Extract the [X, Y] coordinate from the center of the cell holding the provided text.  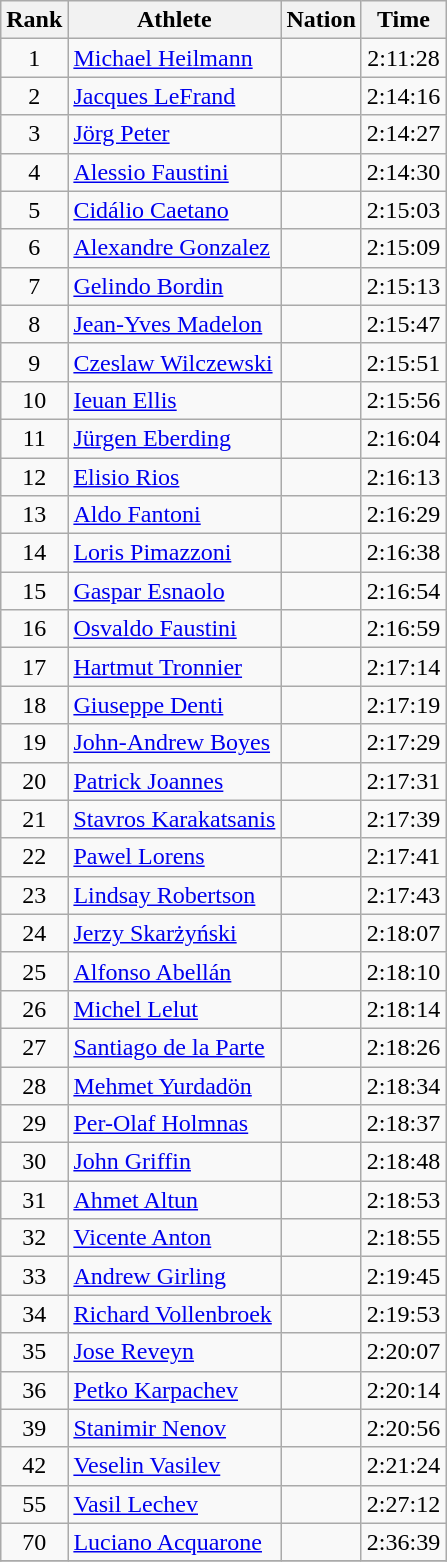
2:18:37 [403, 1124]
9 [34, 362]
Jacques LeFrand [174, 96]
Jürgen Eberding [174, 438]
Ieuan Ellis [174, 400]
2:18:10 [403, 971]
2:15:56 [403, 400]
2:15:13 [403, 286]
2:17:19 [403, 705]
36 [34, 1390]
6 [34, 248]
26 [34, 1009]
Jörg Peter [174, 134]
24 [34, 933]
2:16:13 [403, 477]
18 [34, 705]
2:14:27 [403, 134]
2:16:59 [403, 629]
2:16:38 [403, 553]
20 [34, 781]
2:19:53 [403, 1314]
Jean-Yves Madelon [174, 324]
Michael Heilmann [174, 58]
Vicente Anton [174, 1238]
12 [34, 477]
2:11:28 [403, 58]
Aldo Fantoni [174, 515]
2:18:34 [403, 1085]
19 [34, 743]
Santiago de la Parte [174, 1047]
Alfonso Abellán [174, 971]
2:17:14 [403, 667]
Luciano Acquarone [174, 1542]
Andrew Girling [174, 1276]
25 [34, 971]
Gelindo Bordin [174, 286]
2:20:07 [403, 1352]
5 [34, 210]
42 [34, 1466]
2:17:39 [403, 819]
Richard Vollenbroek [174, 1314]
23 [34, 895]
2:17:31 [403, 781]
2:15:47 [403, 324]
29 [34, 1124]
Elisio Rios [174, 477]
Giuseppe Denti [174, 705]
2:36:39 [403, 1542]
2:15:03 [403, 210]
Mehmet Yurdadön [174, 1085]
2:27:12 [403, 1504]
2:18:53 [403, 1200]
10 [34, 400]
17 [34, 667]
27 [34, 1047]
Alessio Faustini [174, 172]
2:16:54 [403, 591]
2:14:30 [403, 172]
3 [34, 134]
John-Andrew Boyes [174, 743]
2:21:24 [403, 1466]
2:18:07 [403, 933]
2:20:56 [403, 1428]
Time [403, 20]
39 [34, 1428]
33 [34, 1276]
2:16:29 [403, 515]
2:15:51 [403, 362]
Cidálio Caetano [174, 210]
34 [34, 1314]
15 [34, 591]
Loris Pimazzoni [174, 553]
55 [34, 1504]
2:18:26 [403, 1047]
Czeslaw Wilczewski [174, 362]
2:20:14 [403, 1390]
Lindsay Robertson [174, 895]
35 [34, 1352]
Rank [34, 20]
Osvaldo Faustini [174, 629]
Michel Lelut [174, 1009]
Ahmet Altun [174, 1200]
8 [34, 324]
22 [34, 857]
2:18:55 [403, 1238]
Gaspar Esnaolo [174, 591]
Veselin Vasilev [174, 1466]
2 [34, 96]
Jose Reveyn [174, 1352]
2:17:43 [403, 895]
28 [34, 1085]
Patrick Joannes [174, 781]
2:16:04 [403, 438]
Pawel Lorens [174, 857]
32 [34, 1238]
Nation [321, 20]
2:18:48 [403, 1162]
1 [34, 58]
21 [34, 819]
2:17:29 [403, 743]
Hartmut Tronnier [174, 667]
30 [34, 1162]
John Griffin [174, 1162]
Stavros Karakatsanis [174, 819]
2:14:16 [403, 96]
13 [34, 515]
Per-Olaf Holmnas [174, 1124]
31 [34, 1200]
7 [34, 286]
Petko Karpachev [174, 1390]
70 [34, 1542]
Stanimir Nenov [174, 1428]
14 [34, 553]
4 [34, 172]
2:17:41 [403, 857]
Vasil Lechev [174, 1504]
2:18:14 [403, 1009]
16 [34, 629]
Athlete [174, 20]
Jerzy Skarżyński [174, 933]
2:15:09 [403, 248]
2:19:45 [403, 1276]
11 [34, 438]
Alexandre Gonzalez [174, 248]
